Provide the (x, y) coordinate of the cell's center where the given text is located.  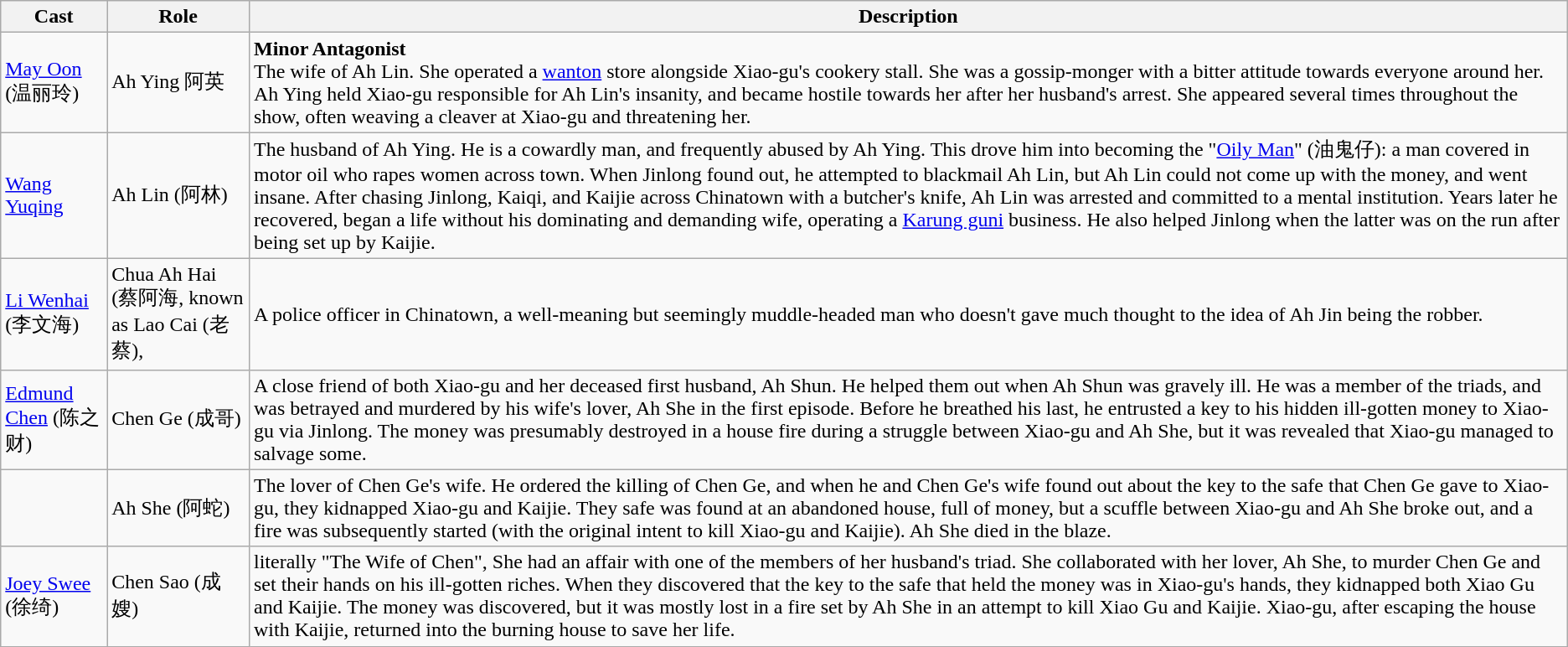
Chua Ah Hai (蔡阿海, known as Lao Cai (老蔡), (178, 313)
A police officer in Chinatown, a well-meaning but seemingly muddle-headed man who doesn't gave much thought to the idea of Ah Jin being the robber. (908, 313)
Joey Swee (徐绮) (54, 597)
Ah Ying 阿英 (178, 82)
Ah She (阿蛇) (178, 508)
Chen Ge (成哥) (178, 419)
Edmund Chen (陈之财) (54, 419)
Wang Yuqing (54, 196)
Ah Lin (阿林) (178, 196)
Description (908, 17)
Role (178, 17)
Cast (54, 17)
Li Wenhai (李文海) (54, 313)
May Oon (温丽玲) (54, 82)
Chen Sao (成嫂) (178, 597)
